Find where the given text appears and provide that cell's center as (X, Y) coordinate. 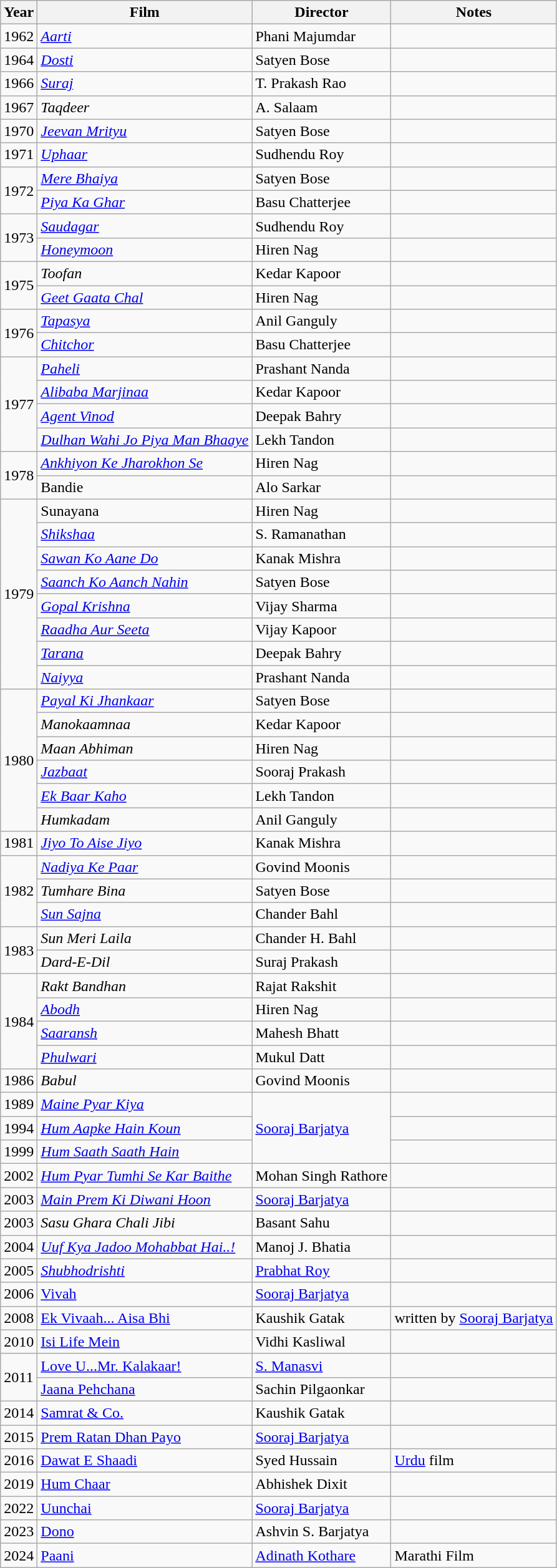
Year (19, 12)
Toofan (145, 273)
Adinath Kothare (322, 1556)
Marathi Film (474, 1556)
Love U...Mr. Kalakaar! (145, 1365)
Taqdeer (145, 107)
Samrat & Co. (145, 1413)
Paheli (145, 369)
Sooraj Prakash (322, 772)
1976 (19, 333)
Syed Hussain (322, 1461)
1972 (19, 190)
Saaransh (145, 1033)
1971 (19, 155)
Chander H. Bahl (322, 938)
Paani (145, 1556)
Babul (145, 1081)
Aarti (145, 36)
Shikshaa (145, 535)
Mukul Datt (322, 1057)
1964 (19, 60)
2022 (19, 1508)
1973 (19, 238)
Maine Pyar Kiya (145, 1105)
Chander Bahl (322, 914)
Jiyo To Aise Jiyo (145, 843)
Raadha Aur Seeta (145, 629)
Sun Sajna (145, 914)
Sunayana (145, 511)
Mere Bhaiya (145, 178)
2016 (19, 1461)
Rajat Rakshit (322, 985)
Ashvin S. Barjatya (322, 1532)
Abhishek Dixit (322, 1484)
Suraj Prakash (322, 962)
Hum Aapke Hain Koun (145, 1128)
Manokaamnaa (145, 725)
1979 (19, 594)
written by Sooraj Barjatya (474, 1318)
Tumhare Bina (145, 891)
Mohan Singh Rathore (322, 1176)
Dawat E Shaadi (145, 1461)
Tapasya (145, 321)
Honeymoon (145, 249)
1983 (19, 950)
Alibaba Marjinaa (145, 392)
1981 (19, 843)
2015 (19, 1436)
Geet Gaata Chal (145, 298)
Suraj (145, 84)
Phulwari (145, 1057)
Hum Chaar (145, 1484)
1962 (19, 36)
Chitchor (145, 345)
1982 (19, 891)
Dono (145, 1532)
1970 (19, 131)
Director (322, 12)
S. Manasvi (322, 1365)
Maan Abhiman (145, 748)
Humkadam (145, 820)
Main Prem Ki Diwani Hoon (145, 1199)
Alo Sarkar (322, 487)
2002 (19, 1176)
Gopal Krishna (145, 606)
Payal Ki Jhankaar (145, 701)
2019 (19, 1484)
Naiyya (145, 677)
2011 (19, 1377)
Hum Saath Saath Hain (145, 1152)
Mahesh Bhatt (322, 1033)
Bandie (145, 487)
Vidhi Kasliwal (322, 1342)
Sun Meri Laila (145, 938)
Sawan Ko Aane Do (145, 558)
Abodh (145, 1009)
Prabhat Roy (322, 1270)
Ek Vivaah... Aisa Bhi (145, 1318)
Shubhodrishti (145, 1270)
Dosti (145, 60)
1986 (19, 1081)
1967 (19, 107)
1966 (19, 84)
Dulhan Wahi Jo Piya Man Bhaaye (145, 440)
Film (145, 12)
2005 (19, 1270)
Vivah (145, 1294)
1980 (19, 760)
Ankhiyon Ke Jharokhon Se (145, 463)
2010 (19, 1342)
Dard-E-Dil (145, 962)
2006 (19, 1294)
1984 (19, 1021)
Isi Life Mein (145, 1342)
A. Salaam (322, 107)
Notes (474, 12)
Vijay Sharma (322, 606)
Basant Sahu (322, 1223)
Tarana (145, 653)
Uuf Kya Jadoo Mohabbat Hai..! (145, 1247)
Uunchai (145, 1508)
Prem Ratan Dhan Payo (145, 1436)
Sachin Pilgaonkar (322, 1389)
1978 (19, 475)
2004 (19, 1247)
Piya Ka Ghar (145, 202)
2008 (19, 1318)
Jaana Pehchana (145, 1389)
1999 (19, 1152)
1994 (19, 1128)
1975 (19, 285)
Urdu film (474, 1461)
Phani Majumdar (322, 36)
Agent Vinod (145, 416)
1989 (19, 1105)
T. Prakash Rao (322, 84)
Ek Baar Kaho (145, 796)
2024 (19, 1556)
Jeevan Mrityu (145, 131)
Nadiya Ke Paar (145, 867)
Uphaar (145, 155)
Hum Pyar Tumhi Se Kar Baithe (145, 1176)
Saanch Ko Aanch Nahin (145, 582)
2014 (19, 1413)
Saudagar (145, 226)
Vijay Kapoor (322, 629)
Sasu Ghara Chali Jibi (145, 1223)
1977 (19, 404)
S. Ramanathan (322, 535)
2023 (19, 1532)
Manoj J. Bhatia (322, 1247)
Jazbaat (145, 772)
Rakt Bandhan (145, 985)
